Extract the (X, Y) coordinate from the center of the cell holding the provided text.  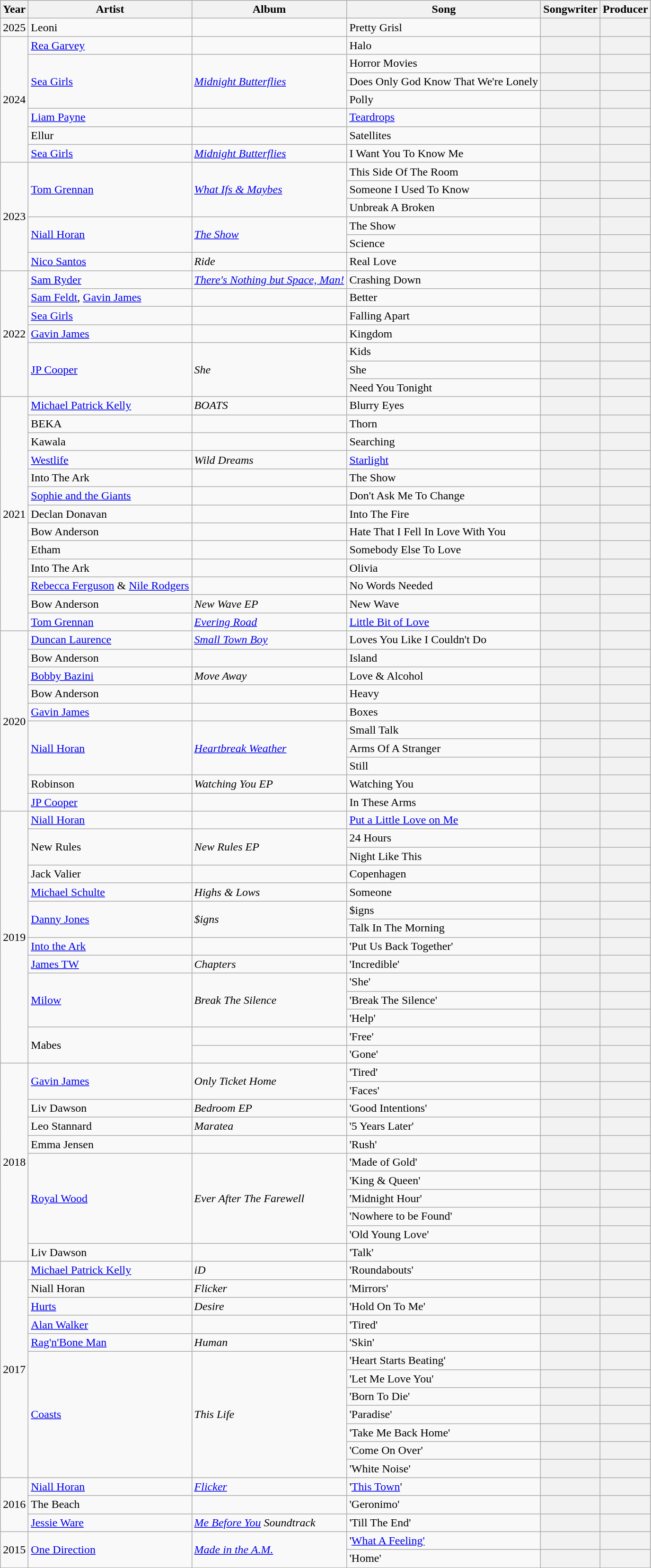
Still (444, 766)
Watching You (444, 784)
Desire (269, 1306)
'Put Us Back Together' (444, 946)
Arms Of A Stranger (444, 748)
Don't Ask Me To Change (444, 496)
'Roundabouts' (444, 1270)
'Take Me Back Home' (444, 1433)
New Rules EP (269, 847)
Science (444, 244)
Maratea (269, 1126)
New Rules (110, 847)
Only Ticket Home (269, 1081)
Producer (625, 9)
'Good Intentions' (444, 1108)
2019 (14, 937)
One Direction (110, 1550)
Jessie Ware (110, 1523)
Loves You Like I Couldn't Do (444, 640)
Searching (444, 442)
Watching You EP (269, 784)
Ellur (110, 135)
The Beach (110, 1505)
Starlight (444, 460)
Alan Walker (110, 1324)
Michael Schulte (110, 892)
iD (269, 1270)
'Gone' (444, 1054)
'Heart Starts Beating' (444, 1360)
'Home' (444, 1559)
Highs & Lows (269, 892)
'Come On Over' (444, 1451)
2018 (14, 1162)
Does Only God Know That We're Lonely (444, 81)
Album (269, 9)
'What A Feeling' (444, 1541)
Robinson (110, 784)
Small Talk (444, 730)
'Till The End' (444, 1523)
Talk In The Morning (444, 928)
Kingdom (444, 334)
What Ifs & Maybes (269, 189)
Polly (444, 99)
Into the Ark (110, 946)
Copenhagen (444, 874)
No Words Needed (444, 586)
Horror Movies (444, 63)
'Paradise' (444, 1415)
Boxes (444, 712)
James TW (110, 964)
2025 (14, 27)
Danny Jones (110, 919)
2020 (14, 721)
Someone (444, 892)
Real Love (444, 262)
Rea Garvey (110, 45)
Small Town Boy (269, 640)
Year (14, 9)
'Rush' (444, 1144)
Rag'n'Bone Man (110, 1342)
Ever After The Farewell (269, 1198)
Kids (444, 352)
Song (444, 9)
Bobby Bazini (110, 676)
'Free' (444, 1036)
Blurry Eyes (444, 406)
Better (444, 298)
Sophie and the Giants (110, 496)
'White Noise' (444, 1469)
'Skin' (444, 1342)
'Help' (444, 1018)
Human (269, 1342)
Mabes (110, 1045)
Milow (110, 1000)
Break The Silence (269, 1000)
'5 Years Later' (444, 1126)
New Wave EP (269, 604)
Nico Santos (110, 262)
'This Town' (444, 1487)
Leo Stannard (110, 1126)
Sam Feldt, Gavin James (110, 298)
'Mirrors' (444, 1288)
2015 (14, 1550)
2022 (14, 334)
Kawala (110, 442)
'King & Queen' (444, 1180)
Chapters (269, 964)
Unbreak A Broken (444, 207)
Halo (444, 45)
Pretty Grisl (444, 27)
Hate That I Fell In Love With You (444, 532)
This Life (269, 1414)
Olivia (444, 568)
Love & Alcohol (444, 676)
Heavy (444, 694)
Falling Apart (444, 316)
2023 (14, 216)
Made in the A.M. (269, 1550)
Somebody Else To Love (444, 550)
Liam Payne (110, 117)
New Wave (444, 604)
Me Before You Soundtrack (269, 1523)
2017 (14, 1370)
Etham (110, 550)
Teardrops (444, 117)
Coasts (110, 1414)
'Made of Gold' (444, 1162)
Satellites (444, 135)
'Old Young Love' (444, 1234)
Put a Little Love on Me (444, 820)
Into The Fire (444, 514)
Duncan Laurence (110, 640)
Need You Tonight (444, 388)
Bedroom EP (269, 1108)
Jack Valier (110, 874)
'Let Me Love You' (444, 1379)
BOATS (269, 406)
Royal Wood (110, 1198)
2021 (14, 514)
'Break The Silence' (444, 1000)
Evering Road (269, 622)
This Side Of The Room (444, 171)
BEKA (110, 424)
'Nowhere to be Found' (444, 1216)
Move Away (269, 676)
'She' (444, 982)
Westlife (110, 460)
Crashing Down (444, 280)
2016 (14, 1505)
I Want You To Know Me (444, 153)
'Midnight Hour' (444, 1198)
There's Nothing but Space, Man! (269, 280)
Emma Jensen (110, 1144)
Declan Donavan (110, 514)
Songwriter (571, 9)
In These Arms (444, 802)
'Talk' (444, 1252)
24 Hours (444, 838)
Thorn (444, 424)
Night Like This (444, 856)
Hurts (110, 1306)
'Incredible' (444, 964)
2024 (14, 99)
Island (444, 658)
Leoni (110, 27)
Someone I Used To Know (444, 189)
Wild Dreams (269, 460)
'Faces' (444, 1090)
'Geronimo' (444, 1505)
Little Bit of Love (444, 622)
'Hold On To Me' (444, 1306)
Rebecca Ferguson & Nile Rodgers (110, 586)
Heartbreak Weather (269, 748)
Artist (110, 9)
Sam Ryder (110, 280)
Ride (269, 262)
'Born To Die' (444, 1397)
